Return the (X, Y) coordinate for the center point of the cell that contains the specified text.  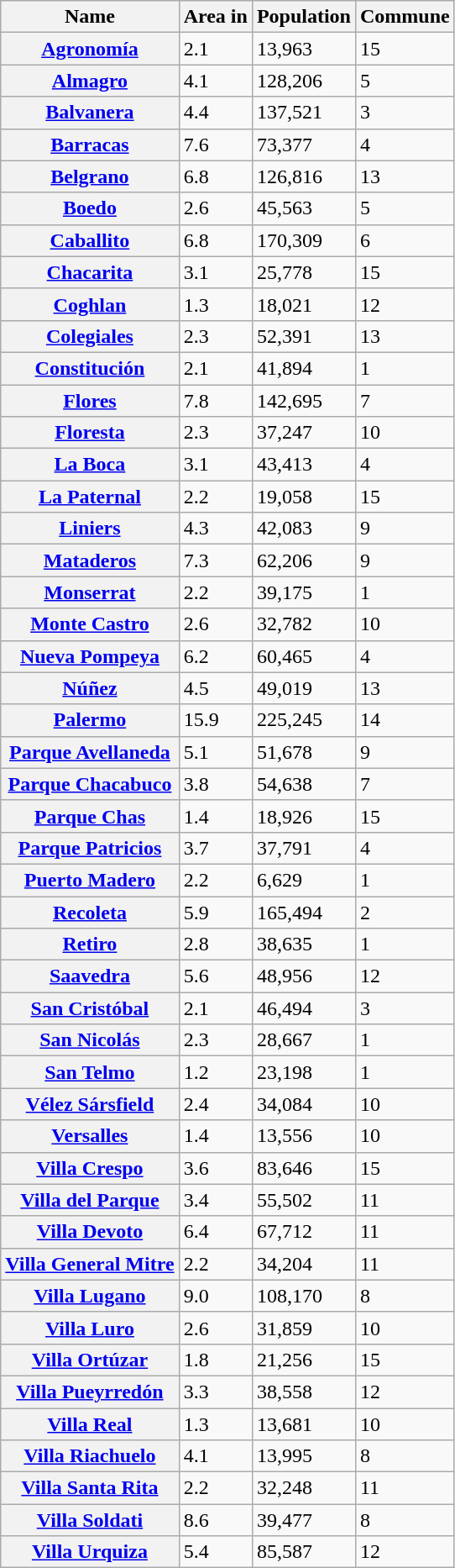
38,635 (304, 944)
Balvanera (90, 113)
Vélez Sársfield (90, 1104)
Villa del Parque (90, 1200)
Villa Pueyrredón (90, 1392)
3.4 (215, 1200)
Saavedra (90, 976)
Villa Ortúzar (90, 1360)
Coghlan (90, 304)
18,926 (304, 816)
55,502 (304, 1200)
32,248 (304, 1488)
2 (405, 912)
San Nicolás (90, 1040)
46,494 (304, 1008)
18,021 (304, 304)
37,247 (304, 433)
19,058 (304, 497)
170,309 (304, 240)
Villa General Mitre (90, 1264)
Barracas (90, 145)
6.4 (215, 1232)
Parque Chas (90, 816)
Puerto Madero (90, 880)
Villa Devoto (90, 1232)
5.6 (215, 976)
Villa Luro (90, 1328)
Almagro (90, 81)
Retiro (90, 944)
38,558 (304, 1392)
Villa Urquiza (90, 1552)
15.9 (215, 720)
6.2 (215, 656)
Villa Soldati (90, 1520)
Constitución (90, 368)
52,391 (304, 336)
7.3 (215, 560)
Liniers (90, 529)
San Telmo (90, 1072)
128,206 (304, 81)
14 (405, 720)
Agronomía (90, 49)
6 (405, 240)
108,170 (304, 1296)
23,198 (304, 1072)
Flores (90, 401)
Parque Patricios (90, 848)
Villa Riachuelo (90, 1456)
142,695 (304, 401)
5.9 (215, 912)
126,816 (304, 176)
39,477 (304, 1520)
6,629 (304, 880)
Caballito (90, 240)
La Paternal (90, 497)
Population (304, 17)
3.6 (215, 1168)
Villa Real (90, 1424)
67,712 (304, 1232)
Mataderos (90, 560)
34,204 (304, 1264)
73,377 (304, 145)
60,465 (304, 656)
Núñez (90, 688)
21,256 (304, 1360)
4.3 (215, 529)
49,019 (304, 688)
13,681 (304, 1424)
85,587 (304, 1552)
2.4 (215, 1104)
48,956 (304, 976)
137,521 (304, 113)
5.1 (215, 752)
1.8 (215, 1360)
42,083 (304, 529)
31,859 (304, 1328)
13,995 (304, 1456)
5.4 (215, 1552)
7.8 (215, 401)
9.0 (215, 1296)
Area in (215, 17)
Parque Chacabuco (90, 784)
41,894 (304, 368)
13,556 (304, 1136)
Villa Crespo (90, 1168)
4.5 (215, 688)
34,084 (304, 1104)
25,778 (304, 272)
Villa Lugano (90, 1296)
Nueva Pompeya (90, 656)
Parque Avellaneda (90, 752)
83,646 (304, 1168)
8.6 (215, 1520)
Monserrat (90, 592)
165,494 (304, 912)
Commune (405, 17)
54,638 (304, 784)
Name (90, 17)
62,206 (304, 560)
Floresta (90, 433)
Belgrano (90, 176)
13,963 (304, 49)
4.4 (215, 113)
Boedo (90, 208)
37,791 (304, 848)
51,678 (304, 752)
Villa Santa Rita (90, 1488)
39,175 (304, 592)
7.6 (215, 145)
Versalles (90, 1136)
28,667 (304, 1040)
3.3 (215, 1392)
Recoleta (90, 912)
45,563 (304, 208)
Colegiales (90, 336)
225,245 (304, 720)
Chacarita (90, 272)
32,782 (304, 624)
43,413 (304, 465)
La Boca (90, 465)
Monte Castro (90, 624)
3.7 (215, 848)
1.2 (215, 1072)
San Cristóbal (90, 1008)
2.8 (215, 944)
3.8 (215, 784)
Palermo (90, 720)
